Scan for the cell matching the given text and deliver its (X, Y) coordinate at center. 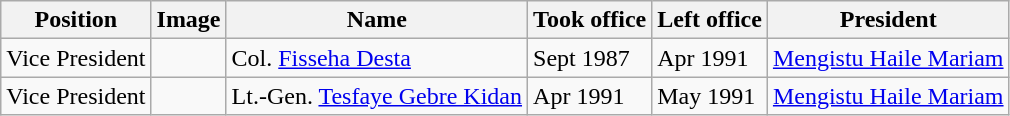
Sept 1987 (590, 58)
Left office (710, 20)
Took office (590, 20)
Name (377, 20)
Col. Fisseha Desta (377, 58)
Image (188, 20)
May 1991 (710, 96)
President (888, 20)
Lt.-Gen. Tesfaye Gebre Kidan (377, 96)
Position (76, 20)
